Return the (X, Y) coordinate for the center point of the cell that contains the specified text.  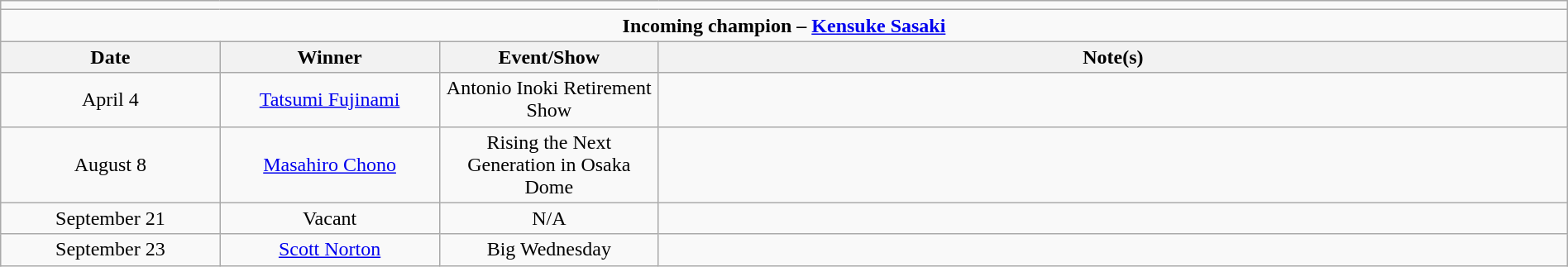
Rising the Next Generation in Osaka Dome (549, 164)
Note(s) (1113, 57)
Big Wednesday (549, 250)
Masahiro Chono (329, 164)
August 8 (111, 164)
Tatsumi Fujinami (329, 99)
Incoming champion – Kensuke Sasaki (784, 26)
Vacant (329, 218)
Event/Show (549, 57)
Winner (329, 57)
Scott Norton (329, 250)
N/A (549, 218)
September 21 (111, 218)
Antonio Inoki Retirement Show (549, 99)
September 23 (111, 250)
April 4 (111, 99)
Date (111, 57)
